Pinpoint the cell where the given text exists, returning its [X, Y] midpoint coordinate. 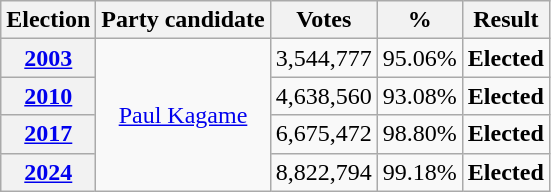
2003 [48, 58]
3,544,777 [324, 58]
Paul Kagame [183, 115]
Election [48, 20]
99.18% [420, 172]
8,822,794 [324, 172]
2024 [48, 172]
4,638,560 [324, 96]
95.06% [420, 58]
93.08% [420, 96]
Party candidate [183, 20]
98.80% [420, 134]
6,675,472 [324, 134]
% [420, 20]
2010 [48, 96]
Votes [324, 20]
2017 [48, 134]
Result [506, 20]
